Capture the cell that displays the provided text and extract its (x, y) central coordinate. 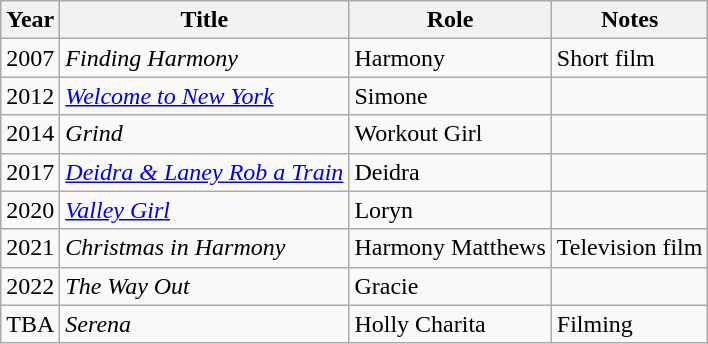
Filming (630, 324)
Harmony Matthews (450, 248)
Simone (450, 96)
TBA (30, 324)
Deidra (450, 172)
Deidra & Laney Rob a Train (204, 172)
Title (204, 20)
Television film (630, 248)
Loryn (450, 210)
The Way Out (204, 286)
Harmony (450, 58)
Valley Girl (204, 210)
2020 (30, 210)
2022 (30, 286)
Notes (630, 20)
Finding Harmony (204, 58)
Welcome to New York (204, 96)
Role (450, 20)
2021 (30, 248)
Year (30, 20)
Short film (630, 58)
2007 (30, 58)
2012 (30, 96)
Workout Girl (450, 134)
Grind (204, 134)
Serena (204, 324)
2017 (30, 172)
2014 (30, 134)
Holly Charita (450, 324)
Christmas in Harmony (204, 248)
Gracie (450, 286)
